Detect which cell encompasses the target text, then output its (x, y) center coordinate. 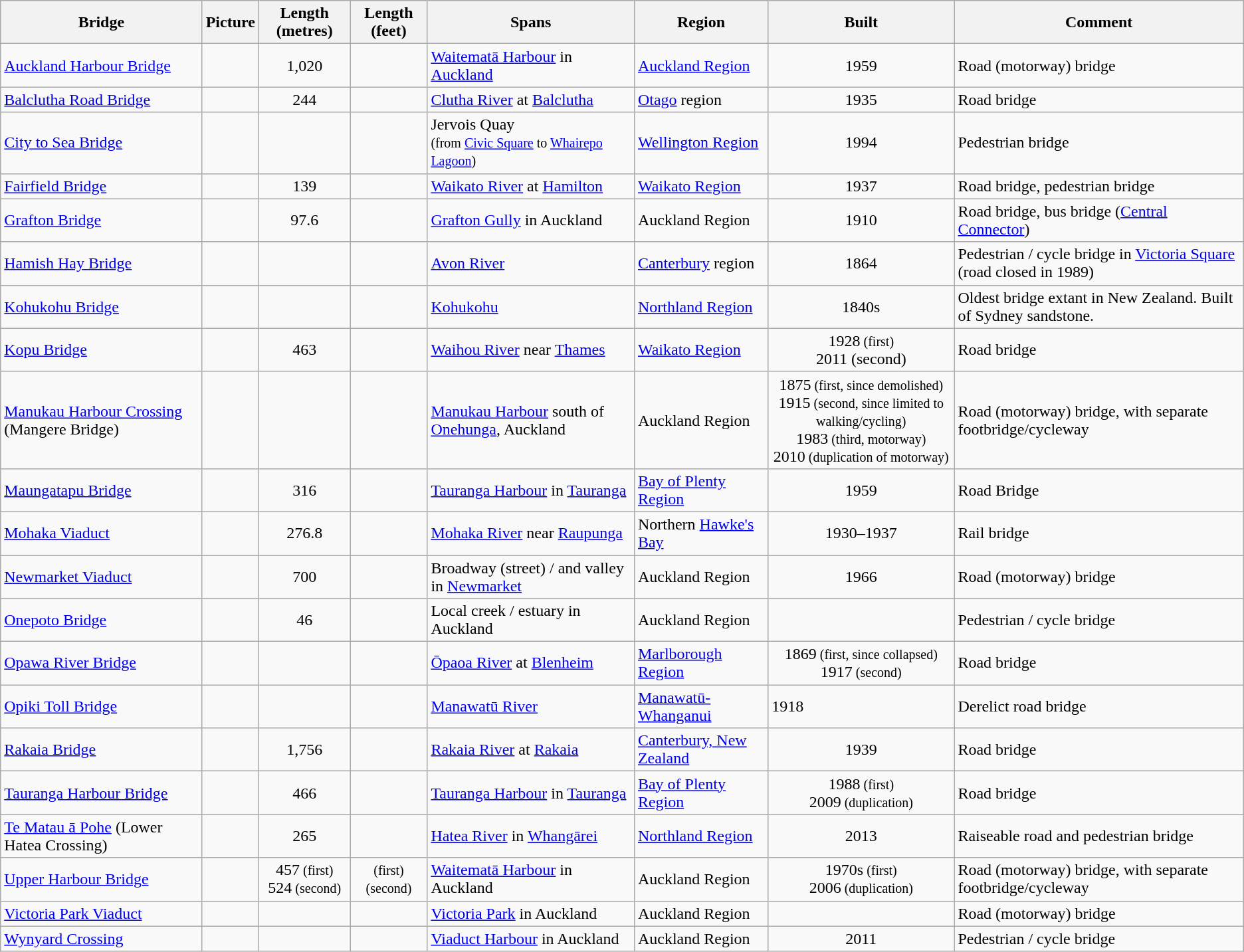
1988 (first)2009 (duplication) (861, 793)
Viaduct Harbour in Auckland (531, 939)
Bridge (101, 23)
Balclutha Road Bridge (101, 100)
1910 (861, 221)
Length (metres) (304, 23)
Built (861, 23)
Rakaia Bridge (101, 749)
Canterbury region (700, 263)
Marlborough Region (700, 663)
Wynyard Crossing (101, 939)
1930–1937 (861, 533)
1935 (861, 100)
Grafton Bridge (101, 221)
Kopu Bridge (101, 349)
Region (700, 23)
Ōpaoa River at Blenheim (531, 663)
463 (304, 349)
Victoria Park in Auckland (531, 913)
Victoria Park Viaduct (101, 913)
1970s (first)2006 (duplication) (861, 880)
(first) (second) (389, 880)
Comment (1099, 23)
97.6 (304, 221)
City to Sea Bridge (101, 143)
139 (304, 186)
Te Matau ā Pohe (Lower Hatea Crossing) (101, 836)
Clutha River at Balclutha (531, 100)
Spans (531, 23)
316 (304, 490)
Derelict road bridge (1099, 707)
1966 (861, 577)
Tauranga Harbour Bridge (101, 793)
2013 (861, 836)
Auckland Harbour Bridge (101, 65)
Road Bridge (1099, 490)
466 (304, 793)
Upper Harbour Bridge (101, 880)
Picture (230, 23)
Broadway (street) / and valley in Newmarket (531, 577)
Road bridge, bus bridge (Central Connector) (1099, 221)
Canterbury, New Zealand (700, 749)
Waikato River at Hamilton (531, 186)
1840s (861, 307)
Onepoto Bridge (101, 620)
Pedestrian bridge (1099, 143)
1994 (861, 143)
Manukau Harbour south of Onehunga, Auckland (531, 420)
Kohukohu Bridge (101, 307)
Manawatū-Whanganui (700, 707)
Rakaia River at Rakaia (531, 749)
Grafton Gully in Auckland (531, 221)
Oldest bridge extant in New Zealand. Built of Sydney sandstone. (1099, 307)
Rail bridge (1099, 533)
Jervois Quay(from Civic Square to Whairepo Lagoon) (531, 143)
Raiseable road and pedestrian bridge (1099, 836)
1869 (first, since collapsed)1917 (second) (861, 663)
Otago region (700, 100)
Avon River (531, 263)
Fairfield Bridge (101, 186)
1937 (861, 186)
Manukau Harbour Crossing (Mangere Bridge) (101, 420)
Pedestrian / cycle bridge in Victoria Square (road closed in 1989) (1099, 263)
700 (304, 577)
457 (first)524 (second) (304, 880)
Northern Hawke's Bay (700, 533)
Hamish Hay Bridge (101, 263)
Local creek / estuary in Auckland (531, 620)
Wellington Region (700, 143)
244 (304, 100)
Mohaka Viaduct (101, 533)
Opiki Toll Bridge (101, 707)
46 (304, 620)
Manawatū River (531, 707)
Newmarket Viaduct (101, 577)
2011 (861, 939)
276.8 (304, 533)
Hatea River in Whangārei (531, 836)
Maungatapu Bridge (101, 490)
1,020 (304, 65)
Kohukohu (531, 307)
1864 (861, 263)
Length (feet) (389, 23)
1875 (first, since demolished)1915 (second, since limited to walking/cycling)1983 (third, motorway)2010 (duplication of motorway) (861, 420)
Mohaka River near Raupunga (531, 533)
1,756 (304, 749)
Road bridge, pedestrian bridge (1099, 186)
265 (304, 836)
1918 (861, 707)
Opawa River Bridge (101, 663)
1939 (861, 749)
1928 (first)2011 (second) (861, 349)
Waihou River near Thames (531, 349)
